Capture the cell that displays the provided text and extract its (X, Y) central coordinate. 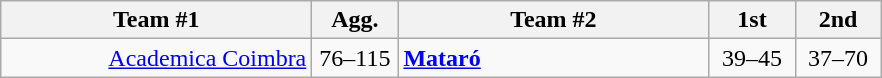
1st (752, 20)
39–45 (752, 58)
Team #1 (156, 20)
76–115 (355, 58)
Mataró (554, 58)
37–70 (838, 58)
Team #2 (554, 20)
2nd (838, 20)
Agg. (355, 20)
Academica Coimbra (156, 58)
